Extract the (x, y) coordinate from the center of the cell holding the provided text.  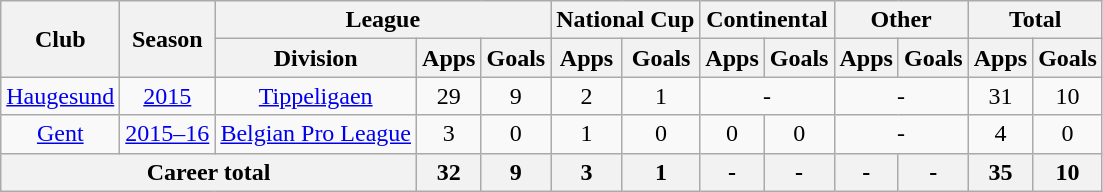
Club (60, 39)
National Cup (626, 20)
31 (1000, 96)
Belgian Pro League (316, 134)
League (383, 20)
Career total (209, 172)
Continental (767, 20)
35 (1000, 172)
32 (449, 172)
Other (901, 20)
2 (587, 96)
Tippeligaen (316, 96)
4 (1000, 134)
2015 (168, 96)
Season (168, 39)
Haugesund (60, 96)
Total (1035, 20)
Division (316, 58)
29 (449, 96)
2015–16 (168, 134)
Gent (60, 134)
